Locate the cell with the specified text and output its (X, Y) center coordinate. 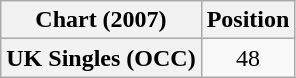
Position (248, 20)
Chart (2007) (101, 20)
48 (248, 58)
UK Singles (OCC) (101, 58)
